Output the (X, Y) coordinate of the center of the cell containing the given text.  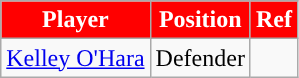
Position (200, 20)
Player (76, 20)
Defender (200, 58)
Ref (274, 20)
Kelley O'Hara (76, 58)
